Identify which cell holds the provided text, then report its [x, y] central coordinate. 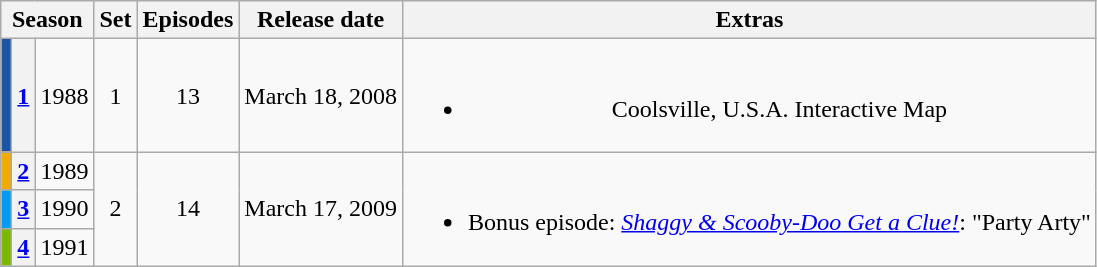
Release date [321, 20]
Bonus episode: Shaggy & Scooby-Doo Get a Clue!: "Party Arty" [749, 209]
1990 [64, 209]
14 [188, 209]
1988 [64, 96]
Extras [749, 20]
March 17, 2009 [321, 209]
3 [24, 209]
1989 [64, 171]
13 [188, 96]
1991 [64, 247]
4 [24, 247]
Episodes [188, 20]
Set [116, 20]
Coolsville, U.S.A. Interactive Map [749, 96]
March 18, 2008 [321, 96]
Season [48, 20]
